Determine the [x, y] coordinate at the center of the cell enclosing the given text.  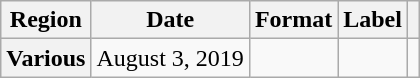
Date [170, 20]
Label [373, 20]
Various [46, 58]
Region [46, 20]
August 3, 2019 [170, 58]
Format [293, 20]
